For the text-containing cell, return its midpoint in [X, Y] coordinate format. 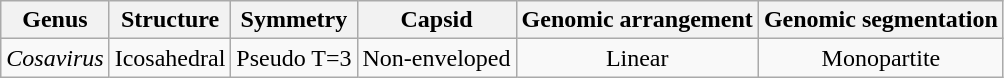
Pseudo T=3 [294, 58]
Non-enveloped [436, 58]
Genomic arrangement [637, 20]
Monopartite [880, 58]
Icosahedral [170, 58]
Structure [170, 20]
Genomic segmentation [880, 20]
Symmetry [294, 20]
Genus [55, 20]
Linear [637, 58]
Capsid [436, 20]
Cosavirus [55, 58]
